Return the [x, y] coordinate for the center point of the cell that contains the specified text.  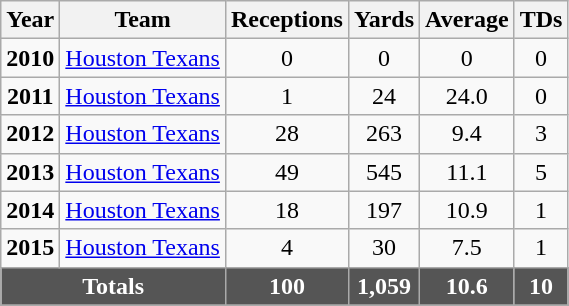
TDs [541, 20]
24 [384, 96]
Team [143, 20]
Totals [114, 286]
2015 [30, 248]
Yards [384, 20]
545 [384, 172]
49 [286, 172]
2011 [30, 96]
Year [30, 20]
24.0 [468, 96]
263 [384, 134]
4 [286, 248]
197 [384, 210]
10 [541, 286]
1,059 [384, 286]
18 [286, 210]
3 [541, 134]
10.9 [468, 210]
7.5 [468, 248]
9.4 [468, 134]
5 [541, 172]
2012 [30, 134]
28 [286, 134]
Average [468, 20]
11.1 [468, 172]
10.6 [468, 286]
2013 [30, 172]
2014 [30, 210]
30 [384, 248]
100 [286, 286]
Receptions [286, 20]
2010 [30, 58]
